Return the [X, Y] coordinate for the center point of the cell that contains the specified text.  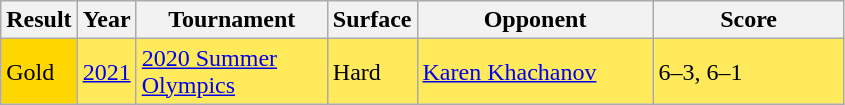
Gold [39, 72]
2021 [106, 72]
2020 Summer Olympics [232, 72]
Opponent [535, 20]
Tournament [232, 20]
6–3, 6–1 [748, 72]
Hard [372, 72]
Surface [372, 20]
Karen Khachanov [535, 72]
Year [106, 20]
Result [39, 20]
Score [748, 20]
